Find where the given text appears and provide that cell's center as [x, y] coordinate. 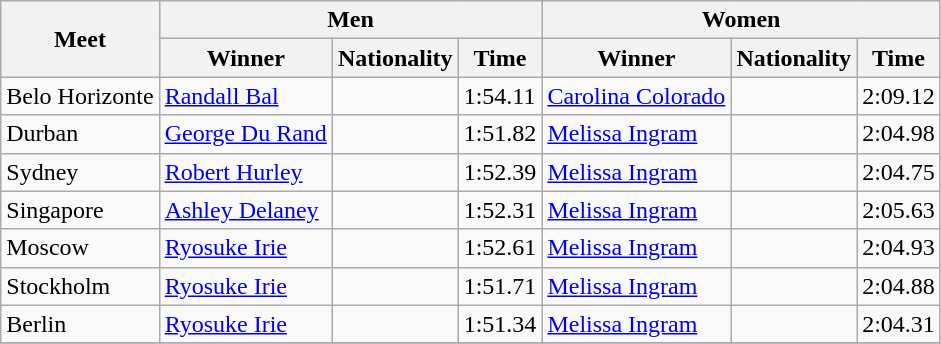
2:04.88 [899, 286]
Belo Horizonte [80, 96]
Durban [80, 134]
1:52.61 [500, 248]
2:04.75 [899, 172]
2:04.93 [899, 248]
Men [350, 20]
2:05.63 [899, 210]
1:51.34 [500, 324]
1:54.11 [500, 96]
1:51.71 [500, 286]
Robert Hurley [246, 172]
2:04.31 [899, 324]
1:51.82 [500, 134]
Sydney [80, 172]
1:52.31 [500, 210]
Randall Bal [246, 96]
2:09.12 [899, 96]
2:04.98 [899, 134]
Moscow [80, 248]
Berlin [80, 324]
Women [742, 20]
Meet [80, 39]
Ashley Delaney [246, 210]
Stockholm [80, 286]
George Du Rand [246, 134]
Carolina Colorado [636, 96]
1:52.39 [500, 172]
Singapore [80, 210]
